For the text-containing cell, return its midpoint in (X, Y) coordinate format. 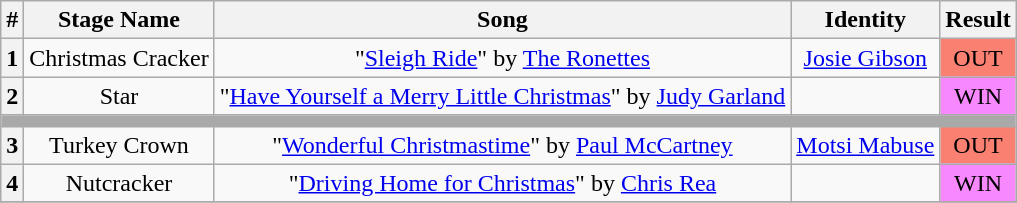
Result (978, 20)
Christmas Cracker (119, 58)
Stage Name (119, 20)
4 (12, 183)
Turkey Crown (119, 145)
Song (502, 20)
"Driving Home for Christmas" by Chris Rea (502, 183)
Star (119, 96)
"Sleigh Ride" by The Ronettes (502, 58)
"Have Yourself a Merry Little Christmas" by Judy Garland (502, 96)
Nutcracker (119, 183)
3 (12, 145)
Identity (866, 20)
Motsi Mabuse (866, 145)
"Wonderful Christmastime" by Paul McCartney (502, 145)
2 (12, 96)
# (12, 20)
Josie Gibson (866, 58)
1 (12, 58)
